Find where the given text appears and provide that cell's center as (X, Y) coordinate. 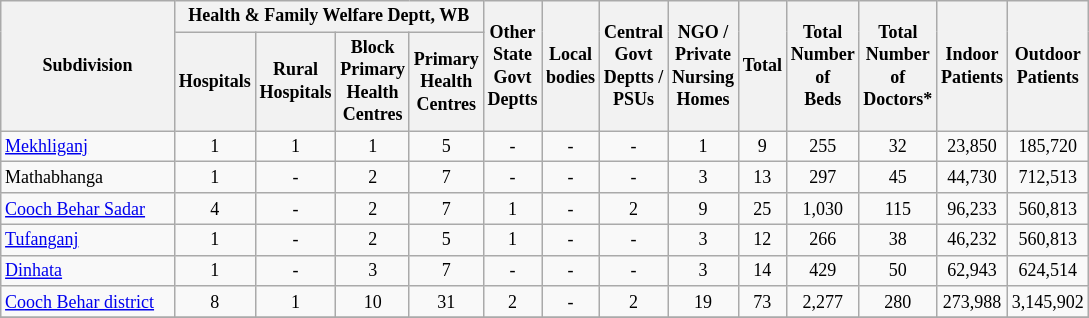
46,232 (972, 240)
NGO /PrivateNursingHomes (704, 66)
BlockPrimaryHealthCentres (373, 82)
32 (898, 146)
14 (762, 270)
280 (898, 302)
8 (214, 302)
CentralGovtDeptts /PSUs (633, 66)
185,720 (1048, 146)
TotalNumberofBeds (822, 66)
23,850 (972, 146)
96,233 (972, 208)
3,145,902 (1048, 302)
624,514 (1048, 270)
44,730 (972, 178)
TotalNumberofDoctors* (898, 66)
Hospitals (214, 82)
Cooch Behar district (88, 302)
OutdoorPatients (1048, 66)
712,513 (1048, 178)
Total (762, 66)
Mekhliganj (88, 146)
1,030 (822, 208)
25 (762, 208)
45 (898, 178)
OtherStateGovtDeptts (512, 66)
19 (704, 302)
50 (898, 270)
297 (822, 178)
38 (898, 240)
13 (762, 178)
Dinhata (88, 270)
62,943 (972, 270)
Health & Family Welfare Deptt, WB (328, 16)
115 (898, 208)
255 (822, 146)
10 (373, 302)
273,988 (972, 302)
12 (762, 240)
73 (762, 302)
31 (446, 302)
RuralHospitals (296, 82)
2,277 (822, 302)
266 (822, 240)
IndoorPatients (972, 66)
PrimaryHealthCentres (446, 82)
Tufanganj (88, 240)
4 (214, 208)
Subdivision (88, 66)
Mathabhanga (88, 178)
Cooch Behar Sadar (88, 208)
429 (822, 270)
Localbodies (571, 66)
